Return the (x, y) coordinate for the center point of the cell that contains the specified text.  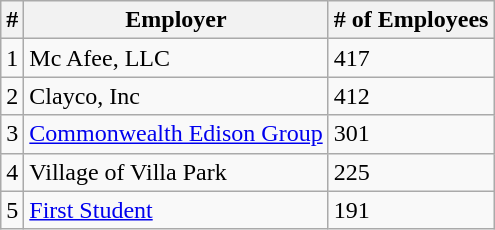
1 (12, 58)
5 (12, 210)
Employer (176, 20)
Commonwealth Edison Group (176, 134)
# of Employees (411, 20)
First Student (176, 210)
Clayco, Inc (176, 96)
301 (411, 134)
225 (411, 172)
Village of Villa Park (176, 172)
# (12, 20)
412 (411, 96)
191 (411, 210)
Mc Afee, LLC (176, 58)
2 (12, 96)
417 (411, 58)
3 (12, 134)
4 (12, 172)
